Find where the given text appears and provide that cell's center as [X, Y] coordinate. 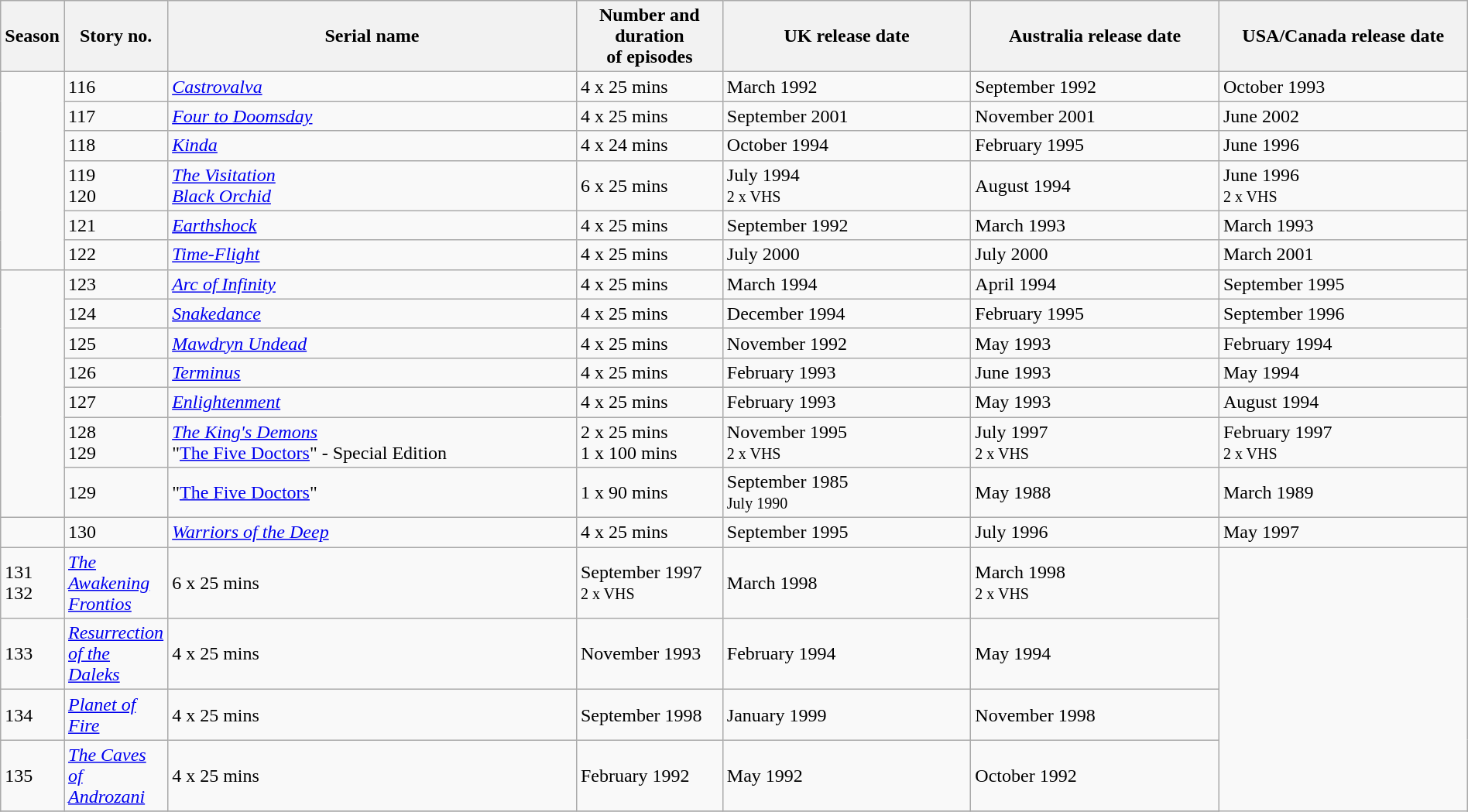
125 [115, 343]
Kinda [372, 146]
May 1988 [1095, 492]
March 1992 [847, 87]
127 [115, 402]
The VisitationBlack Orchid [372, 186]
June 1993 [1095, 372]
131132 [33, 583]
September 2001 [847, 116]
129 [115, 492]
The Caves of Androzani [115, 776]
Castrovalva [372, 87]
Warriors of the Deep [372, 533]
UK release date [847, 36]
March 1994 [847, 284]
4 x 24 mins [649, 146]
Serial name [372, 36]
117 [115, 116]
January 1999 [847, 715]
November 19952 x VHS [847, 441]
November 1993 [649, 654]
March 19982 x VHS [1095, 583]
Mawdryn Undead [372, 343]
123 [115, 284]
June 2002 [1343, 116]
118 [115, 146]
July 19972 x VHS [1095, 441]
November 1998 [1095, 715]
Time-Flight [372, 255]
September 1985July 1990 [847, 492]
July 19942 x VHS [847, 186]
Terminus [372, 372]
May 1997 [1343, 533]
Snakedance [372, 313]
October 1992 [1095, 776]
124 [115, 313]
November 2001 [1095, 116]
July 1996 [1095, 533]
Season [33, 36]
128129 [115, 441]
119120 [115, 186]
March 2001 [1343, 255]
October 1993 [1343, 87]
June 19962 x VHS [1343, 186]
The AwakeningFrontios [115, 583]
September 19972 x VHS [649, 583]
Number and durationof episodes [649, 36]
121 [115, 225]
Earthshock [372, 225]
June 1996 [1343, 146]
USA/Canada release date [1343, 36]
December 1994 [847, 313]
Planet of Fire [115, 715]
February 19972 x VHS [1343, 441]
September 1998 [649, 715]
Australia release date [1095, 36]
130 [115, 533]
133 [33, 654]
135 [33, 776]
November 1992 [847, 343]
122 [115, 255]
September 1996 [1343, 313]
1 x 90 mins [649, 492]
April 1994 [1095, 284]
The King's Demons"The Five Doctors" - Special Edition [372, 441]
March 1998 [847, 583]
134 [33, 715]
October 1994 [847, 146]
Resurrection of the Daleks [115, 654]
Four to Doomsday [372, 116]
2 x 25 mins1 x 100 mins [649, 441]
Story no. [115, 36]
116 [115, 87]
Enlightenment [372, 402]
"The Five Doctors" [372, 492]
126 [115, 372]
May 1992 [847, 776]
February 1992 [649, 776]
Arc of Infinity [372, 284]
March 1989 [1343, 492]
